Output the (X, Y) coordinate of the center of the cell containing the given text.  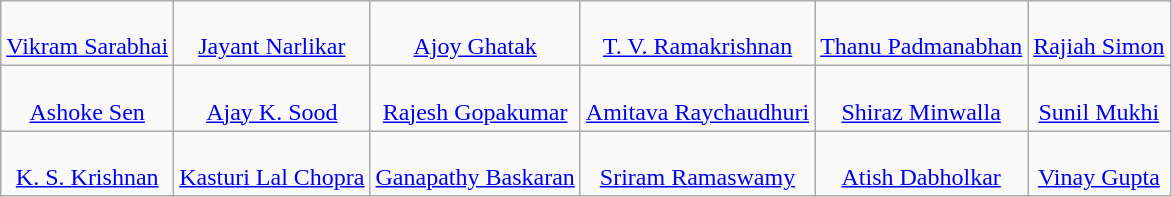
Sriram Ramaswamy (697, 164)
Ajay K. Sood (272, 98)
Thanu Padmanabhan (922, 34)
Jayant Narlikar (272, 34)
Atish Dabholkar (922, 164)
Ganapathy Baskaran (475, 164)
Vikram Sarabhai (88, 34)
Amitava Raychaudhuri (697, 98)
Rajiah Simon (1099, 34)
Vinay Gupta (1099, 164)
Sunil Mukhi (1099, 98)
Ashoke Sen (88, 98)
Rajesh Gopakumar (475, 98)
T. V. Ramakrishnan (697, 34)
Ajoy Ghatak (475, 34)
K. S. Krishnan (88, 164)
Kasturi Lal Chopra (272, 164)
Shiraz Minwalla (922, 98)
